Search for the cell housing the specified text and yield its (X, Y) center coordinate. 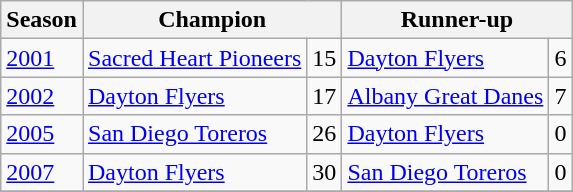
7 (560, 96)
Season (42, 20)
17 (324, 96)
Albany Great Danes (446, 96)
2002 (42, 96)
15 (324, 58)
6 (560, 58)
Runner-up (457, 20)
26 (324, 134)
2005 (42, 134)
30 (324, 172)
2007 (42, 172)
Sacred Heart Pioneers (194, 58)
2001 (42, 58)
Champion (212, 20)
